For the text-containing cell, return its midpoint in (x, y) coordinate format. 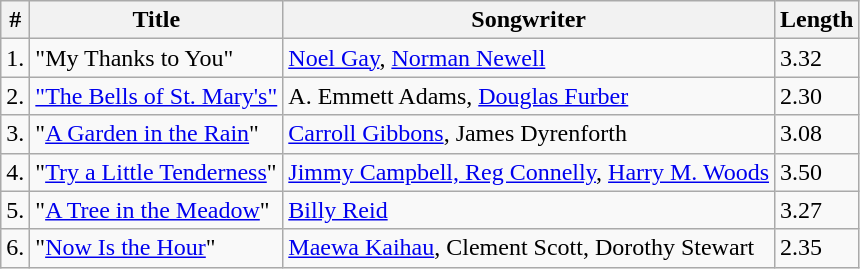
3.50 (817, 172)
Length (817, 20)
3. (16, 134)
Jimmy Campbell, Reg Connelly, Harry M. Woods (529, 172)
2.30 (817, 96)
5. (16, 210)
"Try a Little Tenderness" (156, 172)
2. (16, 96)
3.08 (817, 134)
3.27 (817, 210)
Title (156, 20)
"My Thanks to You" (156, 58)
Songwriter (529, 20)
4. (16, 172)
Maewa Kaihau, Clement Scott, Dorothy Stewart (529, 248)
6. (16, 248)
1. (16, 58)
"A Garden in the Rain" (156, 134)
2.35 (817, 248)
3.32 (817, 58)
Carroll Gibbons, James Dyrenforth (529, 134)
"The Bells of St. Mary's" (156, 96)
Noel Gay, Norman Newell (529, 58)
Billy Reid (529, 210)
"A Tree in the Meadow" (156, 210)
# (16, 20)
A. Emmett Adams, Douglas Furber (529, 96)
"Now Is the Hour" (156, 248)
